Capture the cell that displays the provided text and extract its (X, Y) central coordinate. 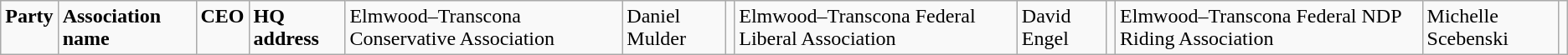
Elmwood–Transcona Conservative Association (484, 28)
Elmwood–Transcona Federal NDP Riding Association (1269, 28)
HQ address (297, 28)
Party (29, 28)
CEO (223, 28)
David Engel (1061, 28)
Elmwood–Transcona Federal Liberal Association (876, 28)
Association name (127, 28)
Daniel Mulder (673, 28)
Michelle Scebenski (1490, 28)
